Identify which cell holds the provided text, then report its [x, y] central coordinate. 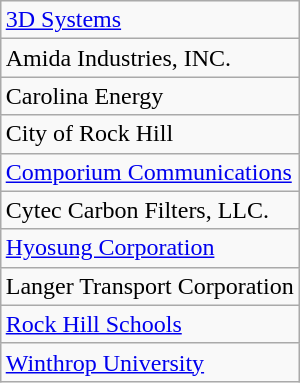
City of Rock Hill [150, 134]
3D Systems [150, 20]
Hyosung Corporation [150, 248]
Rock Hill Schools [150, 324]
Winthrop University [150, 362]
Amida Industries, INC. [150, 58]
Carolina Energy [150, 96]
Comporium Communications [150, 172]
Cytec Carbon Filters, LLC. [150, 210]
Langer Transport Corporation [150, 286]
